Detect which cell encompasses the target text, then output its (x, y) center coordinate. 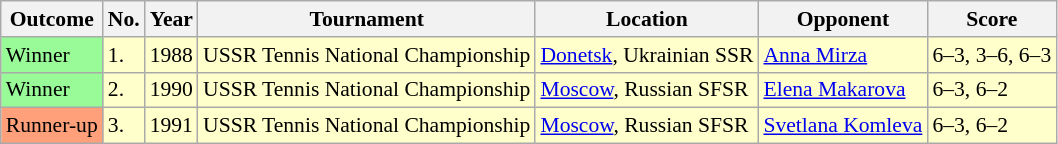
1990 (172, 90)
Svetlana Komleva (842, 126)
Opponent (842, 19)
1. (124, 55)
Outcome (52, 19)
1991 (172, 126)
6–3, 3–6, 6–3 (992, 55)
Location (646, 19)
Year (172, 19)
3. (124, 126)
Anna Mirza (842, 55)
1988 (172, 55)
2. (124, 90)
No. (124, 19)
Tournament (366, 19)
Elena Makarova (842, 90)
Runner-up (52, 126)
Score (992, 19)
Donetsk, Ukrainian SSR (646, 55)
